From the cell containing the given text, extract its center point as [x, y] coordinate. 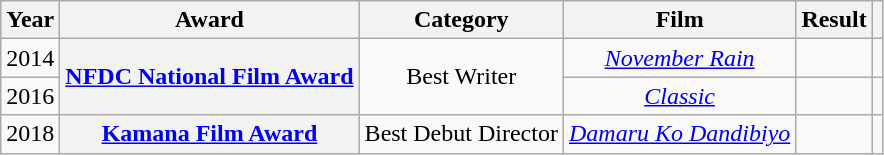
Award [210, 20]
Best Writer [461, 77]
Best Debut Director [461, 134]
2018 [30, 134]
Category [461, 20]
Year [30, 20]
Result [834, 20]
2014 [30, 58]
Kamana Film Award [210, 134]
NFDC National Film Award [210, 77]
Classic [679, 96]
2016 [30, 96]
November Rain [679, 58]
Damaru Ko Dandibiyo [679, 134]
Film [679, 20]
